Find where the given text appears and provide that cell's center as (X, Y) coordinate. 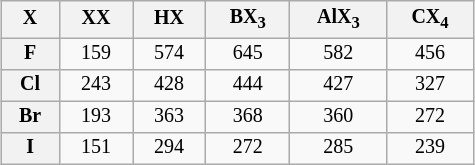
243 (96, 84)
F (30, 54)
645 (248, 54)
BX3 (248, 20)
582 (338, 54)
368 (248, 116)
I (30, 148)
X (30, 20)
327 (430, 84)
294 (168, 148)
428 (168, 84)
239 (430, 148)
444 (248, 84)
360 (338, 116)
AlX3 (338, 20)
151 (96, 148)
285 (338, 148)
574 (168, 54)
427 (338, 84)
Br (30, 116)
HX (168, 20)
363 (168, 116)
CX4 (430, 20)
XX (96, 20)
Cl (30, 84)
193 (96, 116)
159 (96, 54)
456 (430, 54)
